Scan for the cell matching the given text and deliver its [X, Y] coordinate at center. 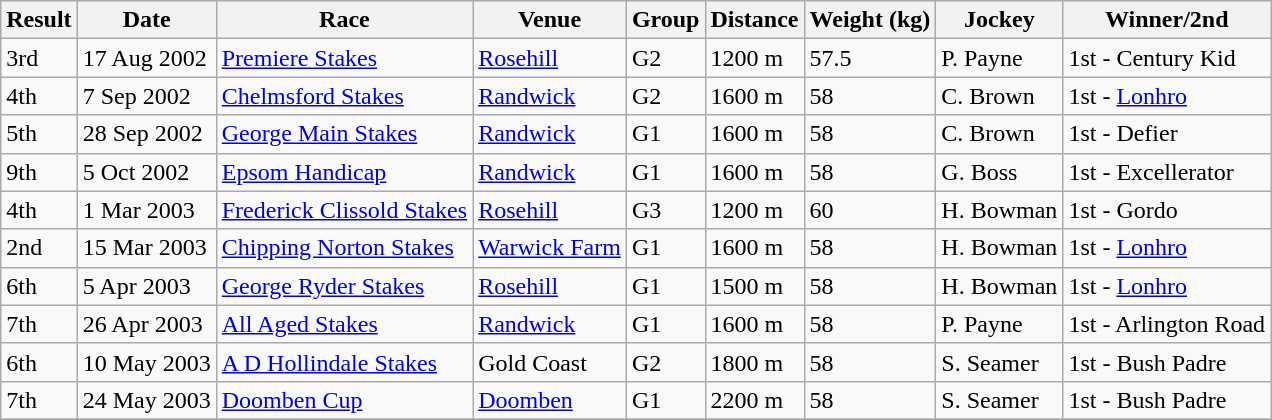
1st - Gordo [1167, 210]
1800 m [754, 362]
Epsom Handicap [344, 172]
All Aged Stakes [344, 324]
George Ryder Stakes [344, 286]
Group [666, 20]
26 Apr 2003 [146, 324]
Venue [550, 20]
A D Hollindale Stakes [344, 362]
Chipping Norton Stakes [344, 248]
George Main Stakes [344, 134]
Chelmsford Stakes [344, 96]
Jockey [1000, 20]
Distance [754, 20]
Doomben Cup [344, 400]
G3 [666, 210]
5 Apr 2003 [146, 286]
1st - Arlington Road [1167, 324]
2nd [39, 248]
15 Mar 2003 [146, 248]
1st - Defier [1167, 134]
Gold Coast [550, 362]
Winner/2nd [1167, 20]
Weight (kg) [870, 20]
1st - Excellerator [1167, 172]
10 May 2003 [146, 362]
Date [146, 20]
Doomben [550, 400]
Result [39, 20]
17 Aug 2002 [146, 58]
Frederick Clissold Stakes [344, 210]
1st - Century Kid [1167, 58]
24 May 2003 [146, 400]
28 Sep 2002 [146, 134]
Warwick Farm [550, 248]
G. Boss [1000, 172]
5th [39, 134]
60 [870, 210]
Race [344, 20]
7 Sep 2002 [146, 96]
1 Mar 2003 [146, 210]
Premiere Stakes [344, 58]
5 Oct 2002 [146, 172]
3rd [39, 58]
2200 m [754, 400]
9th [39, 172]
57.5 [870, 58]
1500 m [754, 286]
